Determine the [x, y] coordinate at the center of the cell enclosing the given text.  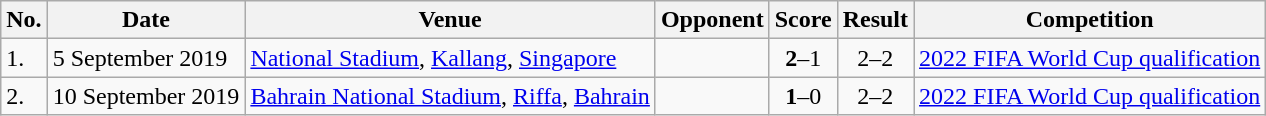
Date [146, 20]
5 September 2019 [146, 58]
2. [24, 96]
No. [24, 20]
Result [875, 20]
Opponent [712, 20]
Score [803, 20]
1. [24, 58]
Bahrain National Stadium, Riffa, Bahrain [450, 96]
National Stadium, Kallang, Singapore [450, 58]
1–0 [803, 96]
Competition [1090, 20]
2–1 [803, 58]
Venue [450, 20]
10 September 2019 [146, 96]
